For the text-containing cell, return its midpoint in [x, y] coordinate format. 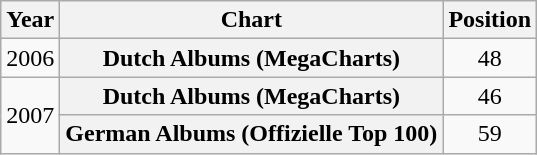
Position [490, 20]
Year [30, 20]
59 [490, 134]
46 [490, 96]
Chart [252, 20]
48 [490, 58]
2006 [30, 58]
2007 [30, 115]
German Albums (Offizielle Top 100) [252, 134]
